Detect which cell encompasses the target text, then output its [x, y] center coordinate. 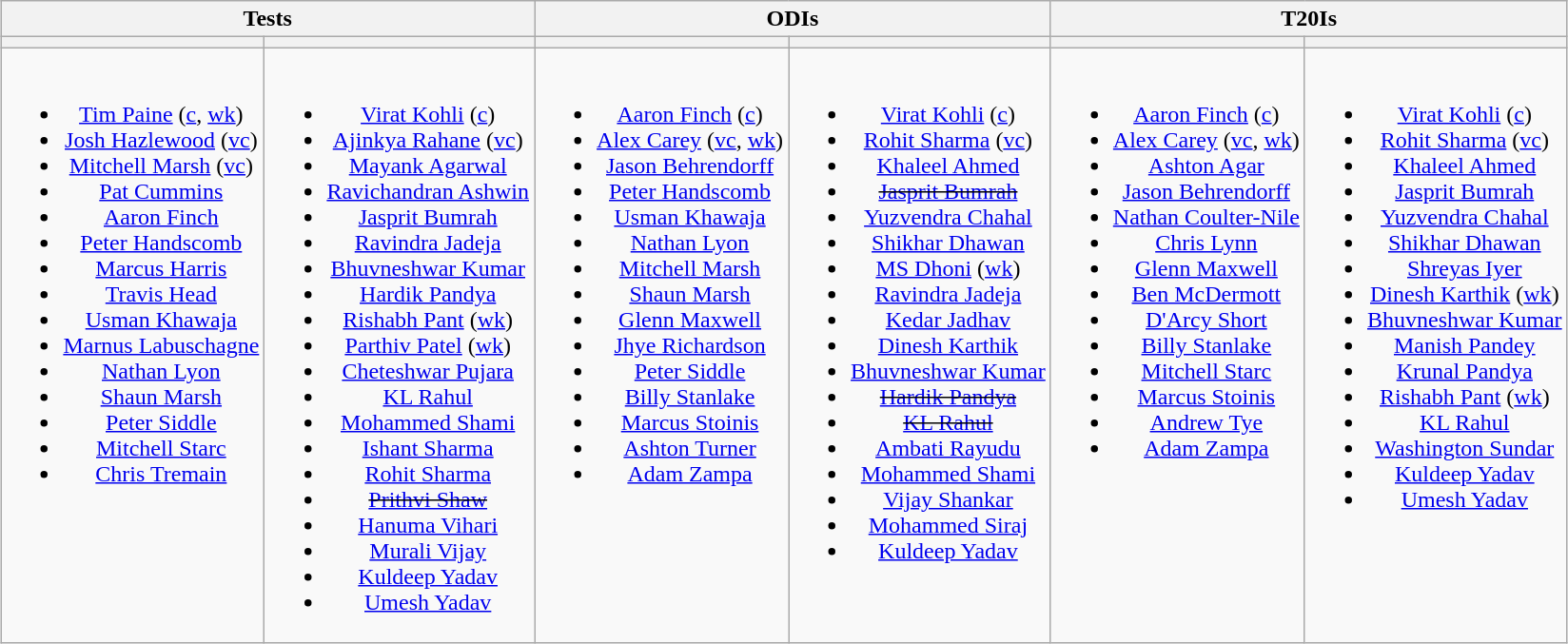
T20Is [1309, 19]
ODIs [794, 19]
Tests [268, 19]
